Extract the [x, y] coordinate from the center of the cell holding the provided text.  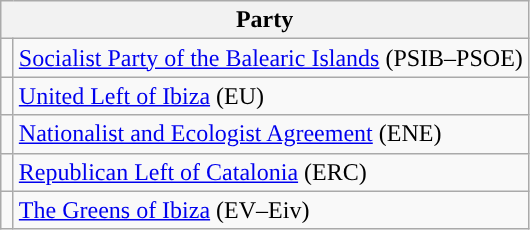
The Greens of Ibiza (EV–Eiv) [270, 210]
Party [265, 20]
Republican Left of Catalonia (ERC) [270, 172]
Socialist Party of the Balearic Islands (PSIB–PSOE) [270, 58]
United Left of Ibiza (EU) [270, 96]
Nationalist and Ecologist Agreement (ENE) [270, 134]
